Detect which cell encompasses the target text, then output its (x, y) center coordinate. 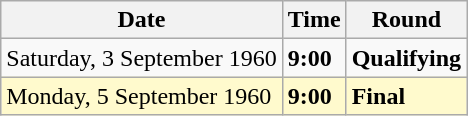
Final (406, 96)
Monday, 5 September 1960 (142, 96)
Round (406, 20)
Time (314, 20)
Qualifying (406, 58)
Date (142, 20)
Saturday, 3 September 1960 (142, 58)
